Determine the [x, y] coordinate at the center of the cell enclosing the given text.  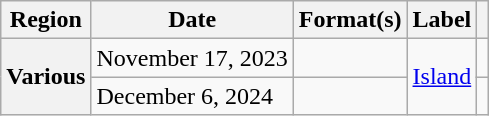
Various [46, 77]
December 6, 2024 [192, 96]
Format(s) [350, 20]
November 17, 2023 [192, 58]
Region [46, 20]
Island [442, 77]
Date [192, 20]
Label [442, 20]
